Detect which cell encompasses the target text, then output its [x, y] center coordinate. 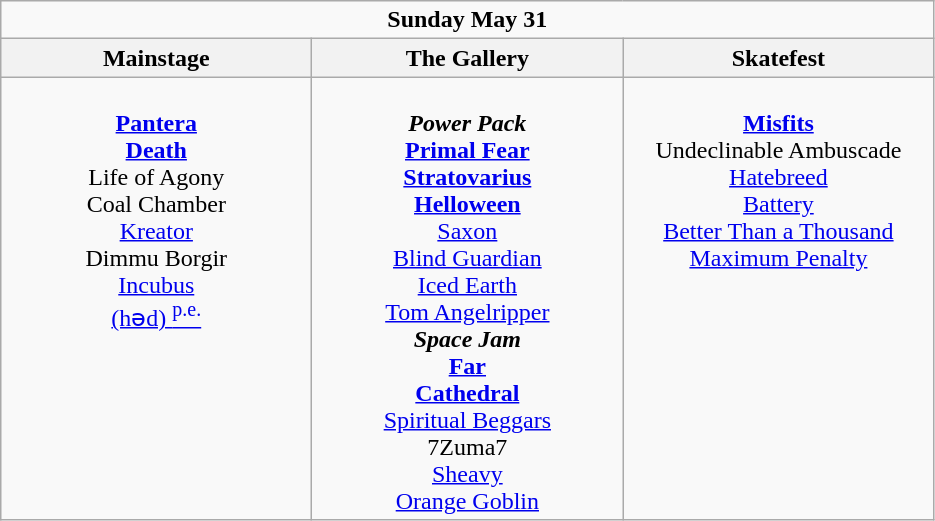
The Gallery [468, 58]
Sunday May 31 [468, 20]
Pantera Death Life of Agony Coal Chamber Kreator Dimmu Borgir Incubus (həd) p.e. [156, 298]
Skatefest [778, 58]
Mainstage [156, 58]
Misfits Undeclinable Ambuscade Hatebreed Battery Better Than a Thousand Maximum Penalty [778, 298]
